Search for the cell housing the specified text and yield its [X, Y] center coordinate. 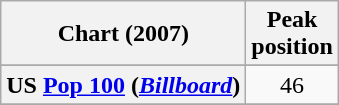
Peakposition [292, 34]
46 [292, 85]
Chart (2007) [124, 34]
US Pop 100 (Billboard) [124, 85]
